Pinpoint the cell where the given text exists, returning its [X, Y] midpoint coordinate. 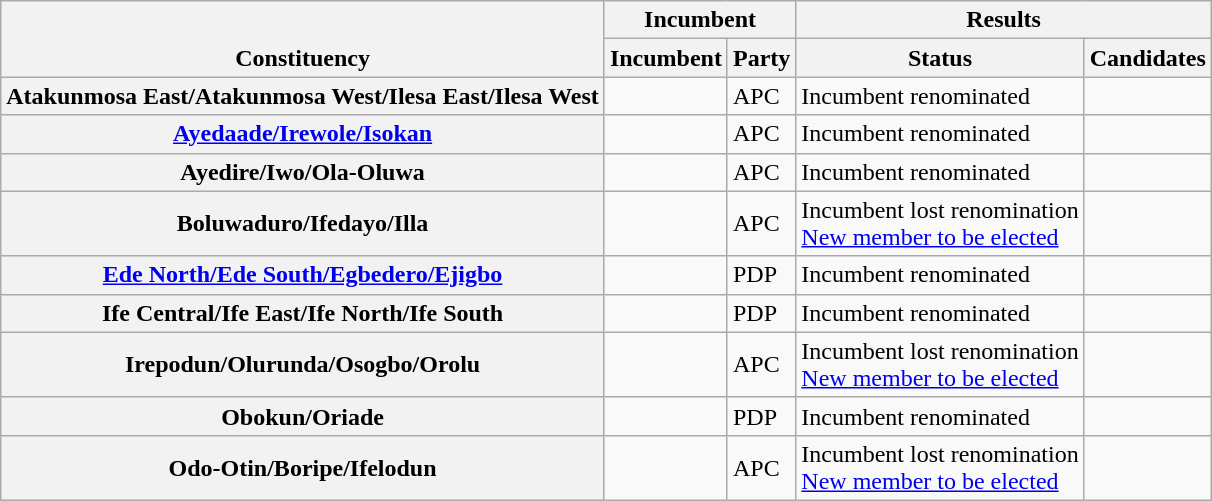
Boluwaduro/Ifedayo/Illa [303, 224]
Ayedire/Iwo/Ola-Oluwa [303, 172]
Candidates [1148, 58]
Irepodun/Olurunda/Osogbo/Orolu [303, 364]
Ayedaade/Irewole/Isokan [303, 134]
Results [1004, 20]
Ife Central/Ife East/Ife North/Ife South [303, 313]
Constituency [303, 39]
Party [761, 58]
Atakunmosa East/Atakunmosa West/Ilesa East/Ilesa West [303, 96]
Status [940, 58]
Ede North/Ede South/Egbedero/Ejigbo [303, 275]
Odo-Otin/Boripe/Ifelodun [303, 468]
Obokun/Oriade [303, 416]
